Return the [x, y] coordinate for the center point of the cell that contains the specified text.  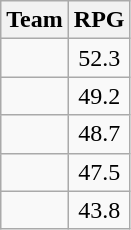
RPG [99, 20]
47.5 [99, 172]
49.2 [99, 96]
52.3 [99, 58]
Team [35, 20]
43.8 [99, 210]
48.7 [99, 134]
